Provide the (x, y) coordinate of the cell's center where the given text is located.  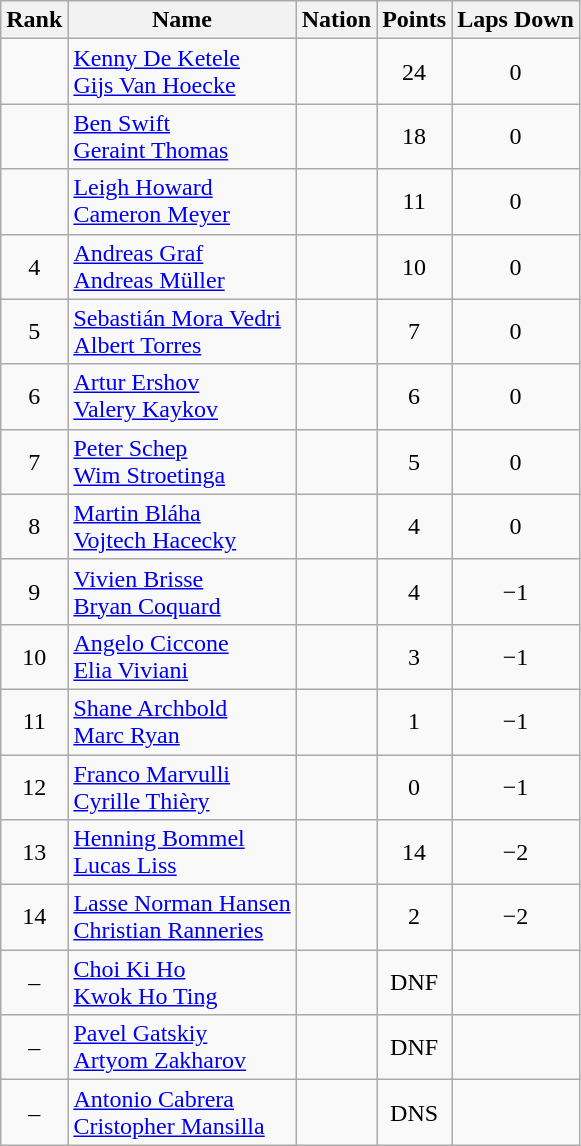
2 (414, 918)
3 (414, 656)
Choi Ki HoKwok Ho Ting (182, 982)
DNS (414, 1112)
12 (34, 786)
Shane ArchboldMarc Ryan (182, 722)
Franco MarvulliCyrille Thièry (182, 786)
Peter SchepWim Stroetinga (182, 462)
Rank (34, 20)
Ben SwiftGeraint Thomas (182, 136)
Nation (336, 20)
1 (414, 722)
Pavel GatskiyArtyom Zakharov (182, 1048)
24 (414, 72)
Antonio CabreraCristopher Mansilla (182, 1112)
Lasse Norman HansenChristian Ranneries (182, 918)
Leigh HowardCameron Meyer (182, 202)
Vivien BrisseBryan Coquard (182, 592)
Henning BommelLucas Liss (182, 852)
Name (182, 20)
18 (414, 136)
Angelo CicconeElia Viviani (182, 656)
13 (34, 852)
9 (34, 592)
8 (34, 526)
Martin BláhaVojtech Hacecky (182, 526)
Kenny De KeteleGijs Van Hoecke (182, 72)
Artur ErshovValery Kaykov (182, 396)
Sebastián Mora VedriAlbert Torres (182, 332)
Laps Down (516, 20)
Points (414, 20)
Andreas GrafAndreas Müller (182, 266)
